Output the [X, Y] coordinate of the center of the cell containing the given text.  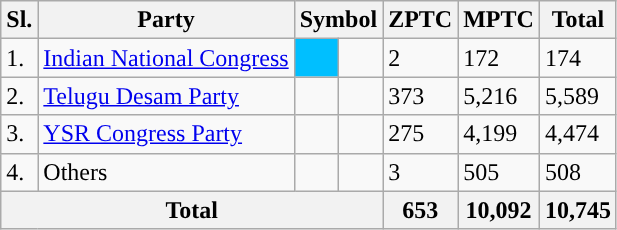
Sl. [20, 20]
174 [578, 58]
653 [420, 210]
Others [166, 172]
Indian National Congress [166, 58]
4. [20, 172]
MPTC [499, 20]
4,199 [499, 134]
Telugu Desam Party [166, 96]
3 [420, 172]
508 [578, 172]
Symbol [338, 20]
2. [20, 96]
1. [20, 58]
YSR Congress Party [166, 134]
275 [420, 134]
3. [20, 134]
172 [499, 58]
ZPTC [420, 20]
10,745 [578, 210]
5,216 [499, 96]
10,092 [499, 210]
5,589 [578, 96]
4,474 [578, 134]
2 [420, 58]
505 [499, 172]
373 [420, 96]
Party [166, 20]
